Return the (X, Y) coordinate for the center point of the cell that contains the specified text.  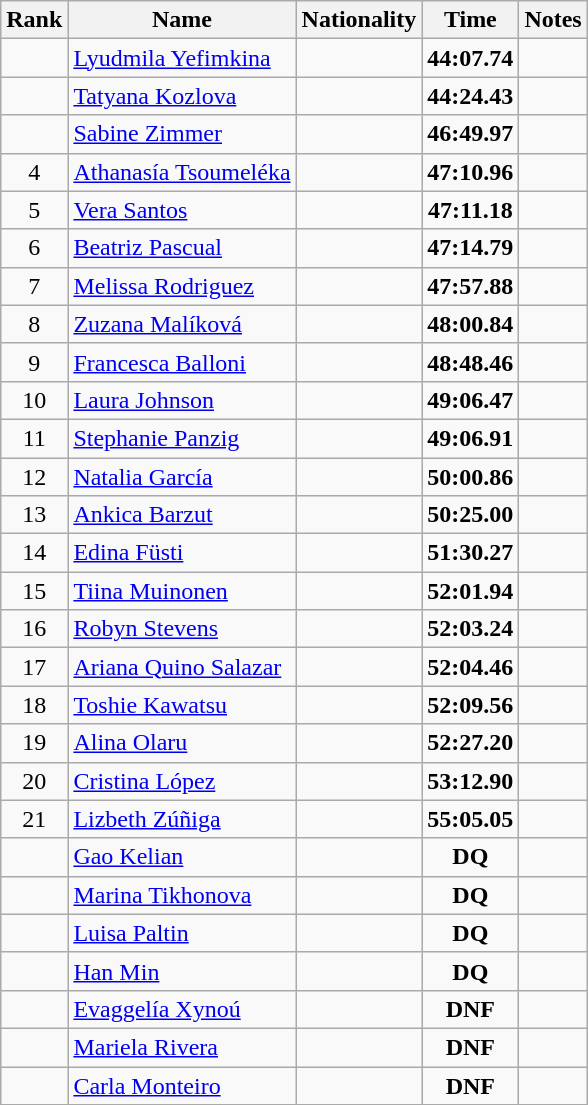
53:12.90 (470, 781)
Beatriz Pascual (182, 248)
Carla Monteiro (182, 1085)
17 (34, 667)
6 (34, 248)
52:27.20 (470, 743)
Han Min (182, 971)
Marina Tikhonova (182, 895)
Cristina López (182, 781)
Gao Kelian (182, 857)
44:24.43 (470, 96)
Athanasía Tsoumeléka (182, 172)
13 (34, 515)
20 (34, 781)
Name (182, 20)
Zuzana Malíková (182, 324)
51:30.27 (470, 553)
21 (34, 819)
49:06.91 (470, 438)
Lizbeth Zúñiga (182, 819)
47:14.79 (470, 248)
49:06.47 (470, 400)
Notes (553, 20)
7 (34, 286)
50:00.86 (470, 477)
47:11.18 (470, 210)
Vera Santos (182, 210)
Time (470, 20)
52:03.24 (470, 629)
4 (34, 172)
Mariela Rivera (182, 1047)
Stephanie Panzig (182, 438)
10 (34, 400)
Nationality (359, 20)
9 (34, 362)
47:10.96 (470, 172)
15 (34, 591)
19 (34, 743)
47:57.88 (470, 286)
Alina Olaru (182, 743)
52:01.94 (470, 591)
Tiina Muinonen (182, 591)
52:09.56 (470, 705)
14 (34, 553)
Rank (34, 20)
Luisa Paltin (182, 933)
46:49.97 (470, 134)
5 (34, 210)
18 (34, 705)
Evaggelía Xynoú (182, 1009)
Lyudmila Yefimkina (182, 58)
Sabine Zimmer (182, 134)
48:00.84 (470, 324)
11 (34, 438)
55:05.05 (470, 819)
Natalia García (182, 477)
Tatyana Kozlova (182, 96)
Toshie Kawatsu (182, 705)
Melissa Rodriguez (182, 286)
16 (34, 629)
Francesca Balloni (182, 362)
Laura Johnson (182, 400)
Edina Füsti (182, 553)
8 (34, 324)
Ankica Barzut (182, 515)
Robyn Stevens (182, 629)
44:07.74 (470, 58)
50:25.00 (470, 515)
48:48.46 (470, 362)
12 (34, 477)
52:04.46 (470, 667)
Ariana Quino Salazar (182, 667)
